From the cell containing the given text, extract its center point as [x, y] coordinate. 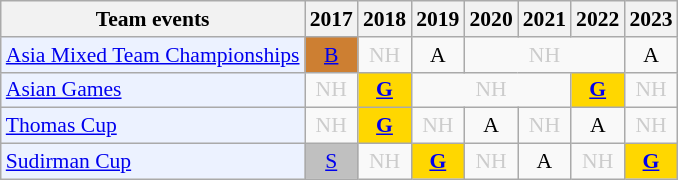
Team events [153, 19]
S [332, 162]
2020 [490, 19]
Asia Mixed Team Championships [153, 55]
B [332, 55]
2021 [544, 19]
2022 [598, 19]
2019 [438, 19]
2017 [332, 19]
Asian Games [153, 90]
Sudirman Cup [153, 162]
Thomas Cup [153, 126]
2023 [650, 19]
2018 [384, 19]
